Return the [X, Y] coordinate for the center point of the cell that contains the specified text.  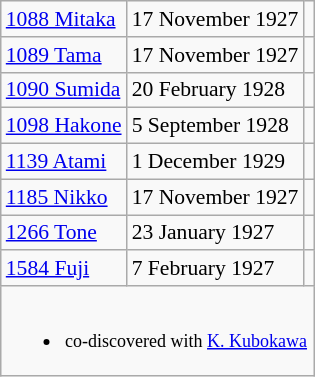
5 September 1928 [216, 126]
1139 Atami [64, 162]
7 February 1927 [216, 269]
1 December 1929 [216, 162]
1089 Tama [64, 55]
1185 Nikko [64, 197]
1266 Tone [64, 233]
1098 Hakone [64, 126]
20 February 1928 [216, 90]
1088 Mitaka [64, 19]
23 January 1927 [216, 233]
1090 Sumida [64, 90]
1584 Fuji [64, 269]
co-discovered with K. Kubokawa [158, 331]
